Return the [X, Y] coordinate for the center point of the cell that contains the specified text.  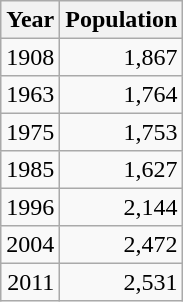
1996 [30, 206]
1,753 [122, 132]
2,144 [122, 206]
2,472 [122, 244]
Year [30, 20]
1,867 [122, 56]
2011 [30, 282]
Population [122, 20]
1975 [30, 132]
1985 [30, 170]
2004 [30, 244]
1908 [30, 56]
1,764 [122, 94]
1,627 [122, 170]
1963 [30, 94]
2,531 [122, 282]
